Scan for the cell matching the given text and deliver its [X, Y] coordinate at center. 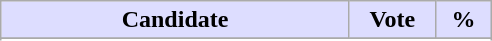
Candidate [176, 20]
% [463, 20]
Vote [392, 20]
